Provide the [x, y] coordinate of the cell's center where the given text is located.  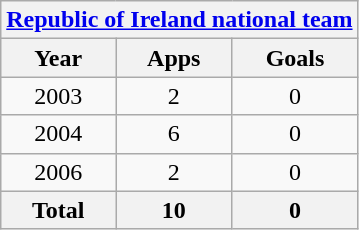
2004 [58, 134]
Year [58, 58]
10 [174, 210]
Goals [295, 58]
Republic of Ireland national team [180, 20]
6 [174, 134]
Apps [174, 58]
2003 [58, 96]
2006 [58, 172]
Total [58, 210]
